Find where the given text appears and provide that cell's center as [x, y] coordinate. 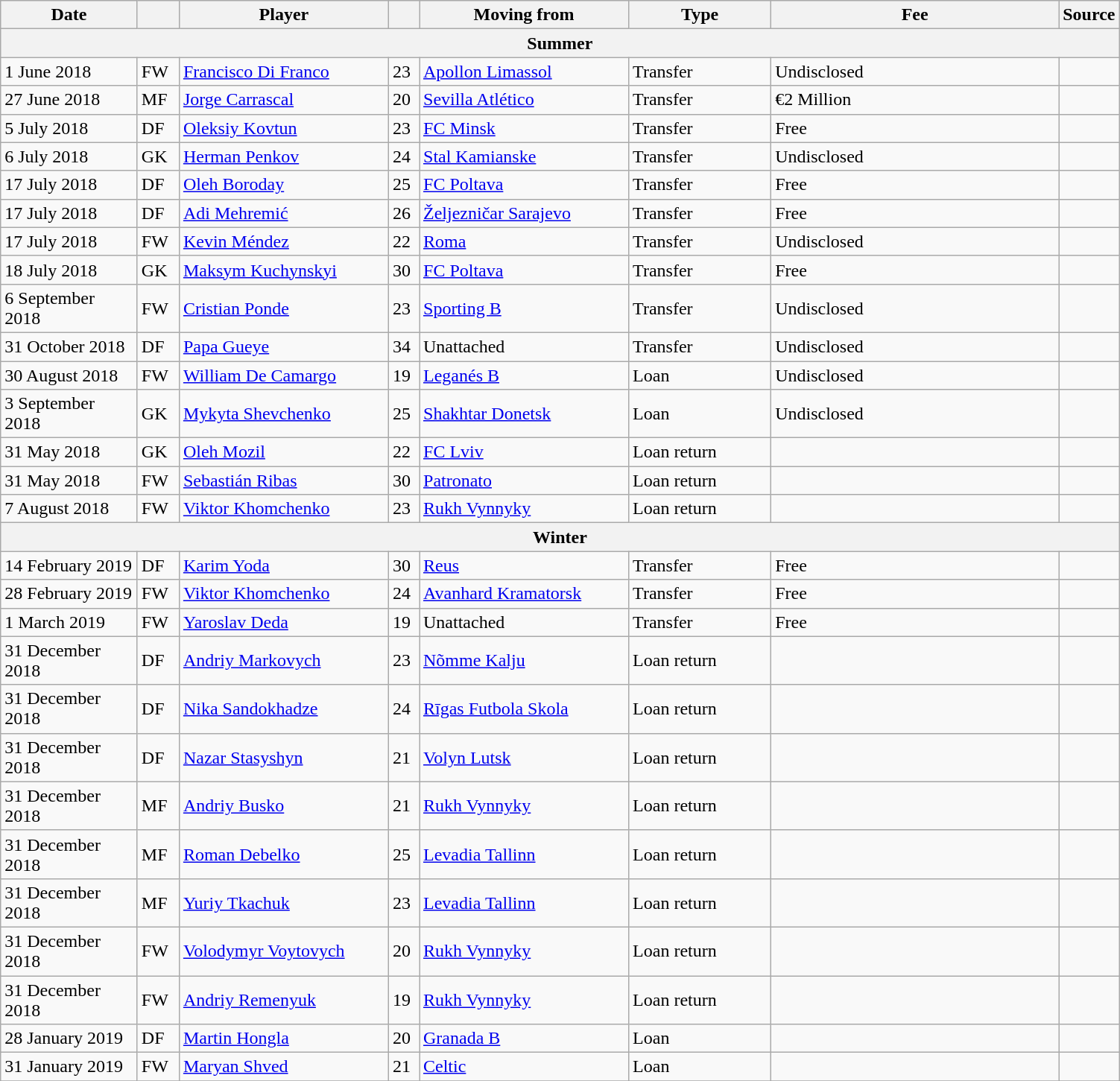
Mykyta Shevchenko [283, 414]
William De Camargo [283, 375]
Granada B [523, 1039]
Leganés B [523, 375]
5 July 2018 [69, 128]
Yaroslav Deda [283, 622]
6 July 2018 [69, 156]
Andriy Busko [283, 806]
Sporting B [523, 308]
Nazar Stasyshyn [283, 757]
Winter [560, 537]
Date [69, 15]
30 August 2018 [69, 375]
Cristian Ponde [283, 308]
Željezničar Sarajevo [523, 213]
Oleh Mozil [283, 452]
Patronato [523, 481]
Andriy Remenyuk [283, 1000]
14 February 2019 [69, 565]
Shakhtar Donetsk [523, 414]
Oleksiy Kovtun [283, 128]
26 [404, 213]
Nõmme Kalju [523, 660]
3 September 2018 [69, 414]
28 January 2019 [69, 1039]
Summer [560, 43]
Moving from [523, 15]
Martin Hongla [283, 1039]
Type [700, 15]
Maksym Kuchynskyi [283, 270]
Yuriy Tkachuk [283, 903]
Player [283, 15]
Reus [523, 565]
Volodymyr Voytovych [283, 951]
FC Minsk [523, 128]
28 February 2019 [69, 594]
Jorge Carrascal [283, 100]
Volyn Lutsk [523, 757]
Herman Penkov [283, 156]
Rīgas Futbola Skola [523, 709]
6 September 2018 [69, 308]
Oleh Boroday [283, 185]
18 July 2018 [69, 270]
FC Lviv [523, 452]
Stal Kamianske [523, 156]
Apollon Limassol [523, 72]
31 January 2019 [69, 1067]
Avanhard Kramatorsk [523, 594]
27 June 2018 [69, 100]
Sevilla Atlético [523, 100]
Nika Sandokhadze [283, 709]
Sebastián Ribas [283, 481]
Roma [523, 241]
Andriy Markovych [283, 660]
Francisco Di Franco [283, 72]
€2 Million [915, 100]
1 June 2018 [69, 72]
1 March 2019 [69, 622]
31 October 2018 [69, 346]
Fee [915, 15]
Karim Yoda [283, 565]
Source [1089, 15]
7 August 2018 [69, 509]
Adi Mehremić [283, 213]
34 [404, 346]
Roman Debelko [283, 854]
Papa Gueye [283, 346]
Celtic [523, 1067]
Maryan Shved [283, 1067]
Kevin Méndez [283, 241]
